Pinpoint the cell where the given text exists, returning its (x, y) midpoint coordinate. 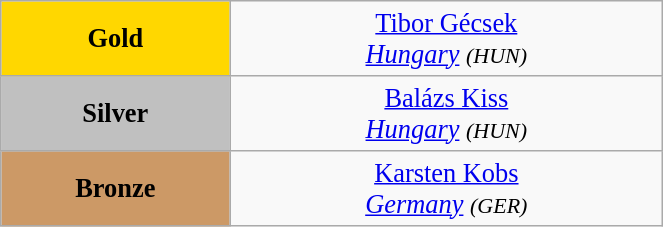
Tibor GécsekHungary (HUN) (446, 38)
Gold (116, 38)
Silver (116, 112)
Balázs KissHungary (HUN) (446, 112)
Bronze (116, 188)
Karsten KobsGermany (GER) (446, 188)
